Detect which cell encompasses the target text, then output its [X, Y] center coordinate. 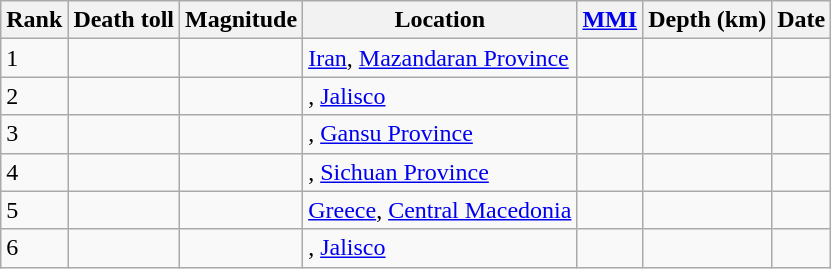
, Sichuan Province [440, 172]
3 [34, 134]
Greece, Central Macedonia [440, 210]
5 [34, 210]
Rank [34, 20]
, Gansu Province [440, 134]
2 [34, 96]
Date [802, 20]
MMI [610, 20]
Iran, Mazandaran Province [440, 58]
Magnitude [242, 20]
Depth (km) [708, 20]
1 [34, 58]
6 [34, 248]
Death toll [124, 20]
4 [34, 172]
Location [440, 20]
